Determine the (x, y) coordinate at the center of the cell enclosing the given text.  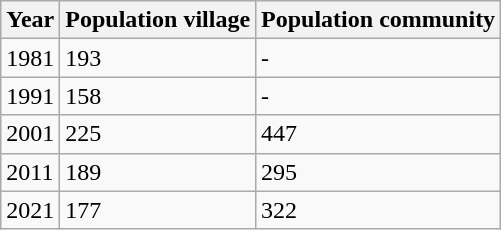
1991 (30, 96)
177 (158, 210)
Year (30, 20)
Population community (378, 20)
158 (158, 96)
447 (378, 134)
2001 (30, 134)
225 (158, 134)
2011 (30, 172)
1981 (30, 58)
322 (378, 210)
193 (158, 58)
Population village (158, 20)
189 (158, 172)
295 (378, 172)
2021 (30, 210)
